Detect which cell encompasses the target text, then output its [x, y] center coordinate. 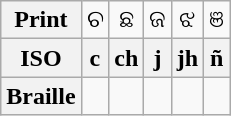
ଝ [187, 20]
ñ [217, 58]
ଜ [158, 20]
ISO [41, 58]
ଞ [217, 20]
ଛ [126, 20]
Braille [41, 96]
jh [187, 58]
j [158, 58]
Print [41, 20]
c [95, 58]
ଚ [95, 20]
ch [126, 58]
